From the cell containing the given text, extract its center point as [x, y] coordinate. 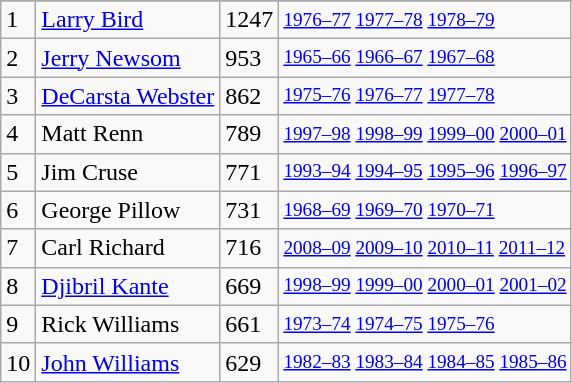
2 [18, 58]
9 [18, 324]
John Williams [128, 362]
1982–83 1983–84 1984–85 1985–86 [425, 362]
George Pillow [128, 210]
Matt Renn [128, 134]
7 [18, 248]
953 [250, 58]
Larry Bird [128, 20]
862 [250, 96]
DeCarsta Webster [128, 96]
10 [18, 362]
669 [250, 286]
1 [18, 20]
1998–99 1999–00 2000–01 2001–02 [425, 286]
1968–69 1969–70 1970–71 [425, 210]
Jim Cruse [128, 172]
1247 [250, 20]
1976–77 1977–78 1978–79 [425, 20]
789 [250, 134]
771 [250, 172]
716 [250, 248]
Jerry Newsom [128, 58]
1973–74 1974–75 1975–76 [425, 324]
661 [250, 324]
8 [18, 286]
629 [250, 362]
1997–98 1998–99 1999–00 2000–01 [425, 134]
1975–76 1976–77 1977–78 [425, 96]
1993–94 1994–95 1995–96 1996–97 [425, 172]
4 [18, 134]
1965–66 1966–67 1967–68 [425, 58]
3 [18, 96]
Carl Richard [128, 248]
5 [18, 172]
Djibril Kante [128, 286]
Rick Williams [128, 324]
731 [250, 210]
2008–09 2009–10 2010–11 2011–12 [425, 248]
6 [18, 210]
